Scan for the cell matching the given text and deliver its [X, Y] coordinate at center. 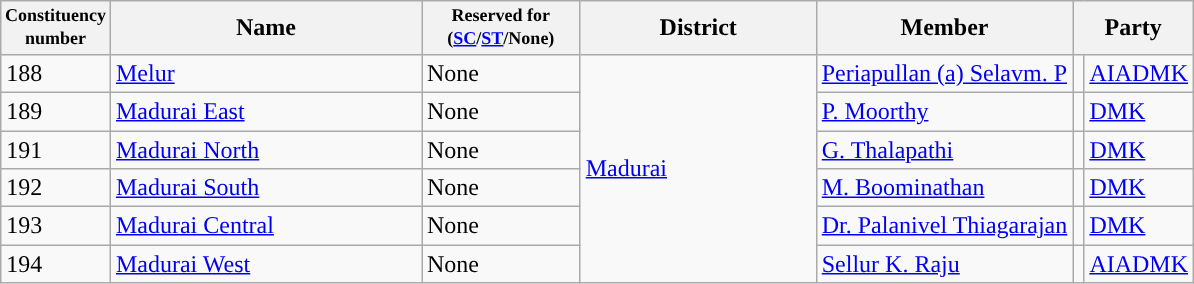
Constituency number [56, 28]
Madurai Central [266, 226]
Madurai East [266, 111]
Madurai North [266, 150]
Madurai South [266, 188]
Sellur K. Raju [944, 264]
189 [56, 111]
Madurai West [266, 264]
G. Thalapathi [944, 150]
Periapullan (a) Selavm. P [944, 73]
Party [1134, 28]
191 [56, 150]
192 [56, 188]
193 [56, 226]
Member [944, 28]
Melur [266, 73]
194 [56, 264]
Reserved for (SC/ST/None) [502, 28]
District [698, 28]
P. Moorthy [944, 111]
Name [266, 28]
M. Boominathan [944, 188]
Dr. Palanivel Thiagarajan [944, 226]
188 [56, 73]
Madurai [698, 168]
